Output the [x, y] coordinate of the center of the cell containing the given text.  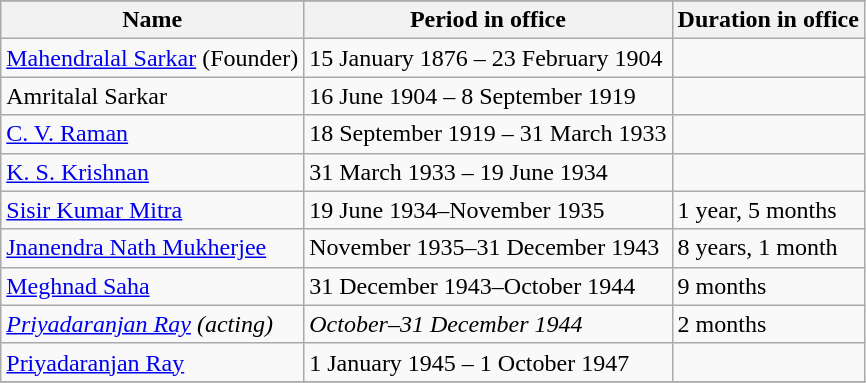
8 years, 1 month [768, 248]
Period in office [488, 20]
November 1935–31 December 1943 [488, 248]
October–31 December 1944 [488, 324]
15 January 1876 – 23 February 1904 [488, 58]
2 months [768, 324]
31 December 1943–October 1944 [488, 286]
Priyadaranjan Ray [152, 362]
C. V. Raman [152, 134]
19 June 1934–November 1935 [488, 210]
9 months [768, 286]
Jnanendra Nath Mukherjee [152, 248]
Priyadaranjan Ray (acting) [152, 324]
Amritalal Sarkar [152, 96]
Meghnad Saha [152, 286]
Name [152, 20]
Sisir Kumar Mitra [152, 210]
Duration in office [768, 20]
16 June 1904 – 8 September 1919 [488, 96]
31 March 1933 – 19 June 1934 [488, 172]
1 year, 5 months [768, 210]
1 January 1945 – 1 October 1947 [488, 362]
Mahendralal Sarkar (Founder) [152, 58]
K. S. Krishnan [152, 172]
18 September 1919 – 31 March 1933 [488, 134]
